For the text-containing cell, return its midpoint in (x, y) coordinate format. 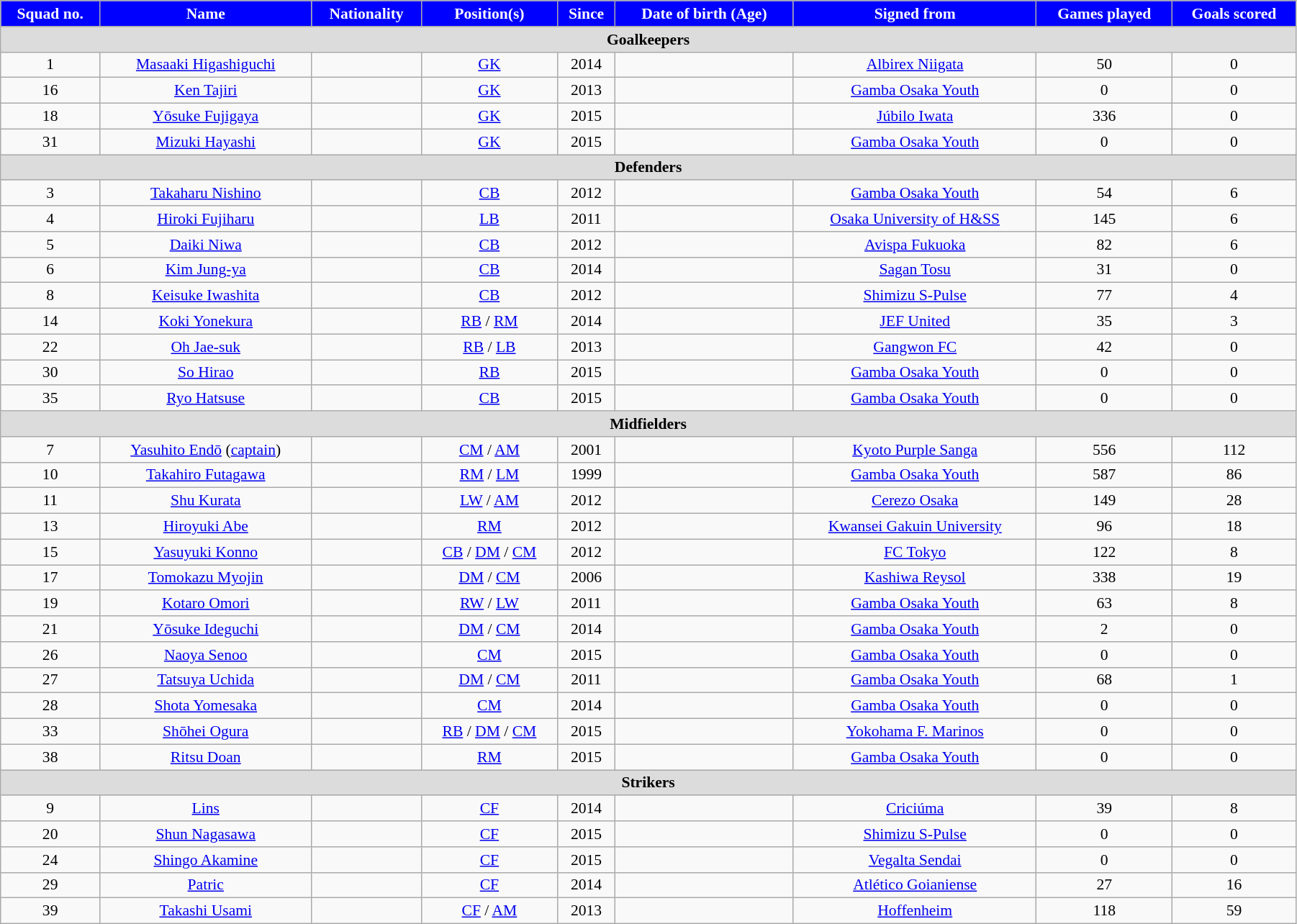
Shun Nagasawa (206, 834)
RB / DM / CM (489, 732)
Vegalta Sendai (915, 860)
Tomokazu Myojin (206, 578)
Games played (1104, 14)
Júbilo Iwata (915, 117)
Yasuyuki Konno (206, 552)
LB (489, 219)
587 (1104, 475)
Goals scored (1234, 14)
15 (50, 552)
54 (1104, 194)
Mizuki Hayashi (206, 142)
Midfielders (648, 424)
17 (50, 578)
Signed from (915, 14)
Atlético Goianiense (915, 885)
So Hirao (206, 373)
Daiki Niwa (206, 245)
Oh Jae-suk (206, 347)
RB (489, 373)
20 (50, 834)
FC Tokyo (915, 552)
RB / RM (489, 322)
Kyoto Purple Sanga (915, 450)
Masaaki Higashiguchi (206, 65)
RW / LW (489, 604)
Albirex Niigata (915, 65)
Shingo Akamine (206, 860)
Position(s) (489, 14)
Takaharu Nishino (206, 194)
30 (50, 373)
Shota Yomesaka (206, 706)
556 (1104, 450)
Gangwon FC (915, 347)
145 (1104, 219)
Name (206, 14)
Sagan Tosu (915, 270)
1999 (587, 475)
Tatsuya Uchida (206, 680)
5 (50, 245)
11 (50, 501)
Yōsuke Fujigaya (206, 117)
24 (50, 860)
7 (50, 450)
26 (50, 655)
Keisuke Iwashita (206, 296)
JEF United (915, 322)
Yokohama F. Marinos (915, 732)
Goalkeepers (648, 40)
CF / AM (489, 911)
338 (1104, 578)
Kim Jung-ya (206, 270)
Avispa Fukuoka (915, 245)
Naoya Senoo (206, 655)
Takashi Usami (206, 911)
10 (50, 475)
Squad no. (50, 14)
Hiroki Fujiharu (206, 219)
63 (1104, 604)
Osaka University of H&SS (915, 219)
50 (1104, 65)
Yasuhito Endō (captain) (206, 450)
2 (1104, 629)
13 (50, 527)
77 (1104, 296)
Date of birth (Age) (704, 14)
38 (50, 757)
RB / LB (489, 347)
33 (50, 732)
149 (1104, 501)
Patric (206, 885)
Kwansei Gakuin University (915, 527)
Ritsu Doan (206, 757)
112 (1234, 450)
336 (1104, 117)
Nationality (366, 14)
22 (50, 347)
96 (1104, 527)
42 (1104, 347)
Criciúma (915, 809)
Since (587, 14)
Koki Yonekura (206, 322)
122 (1104, 552)
68 (1104, 680)
RM / LM (489, 475)
14 (50, 322)
Ryo Hatsuse (206, 399)
Lins (206, 809)
Takahiro Futagawa (206, 475)
Kotaro Omori (206, 604)
82 (1104, 245)
Kashiwa Reysol (915, 578)
Hiroyuki Abe (206, 527)
86 (1234, 475)
LW / AM (489, 501)
2006 (587, 578)
Shōhei Ogura (206, 732)
59 (1234, 911)
Hoffenheim (915, 911)
Yōsuke Ideguchi (206, 629)
Cerezo Osaka (915, 501)
9 (50, 809)
2001 (587, 450)
Strikers (648, 783)
118 (1104, 911)
CM / AM (489, 450)
CB / DM / CM (489, 552)
Shu Kurata (206, 501)
Defenders (648, 168)
29 (50, 885)
Ken Tajiri (206, 91)
21 (50, 629)
